Locate the cell with the specified text and output its (x, y) center coordinate. 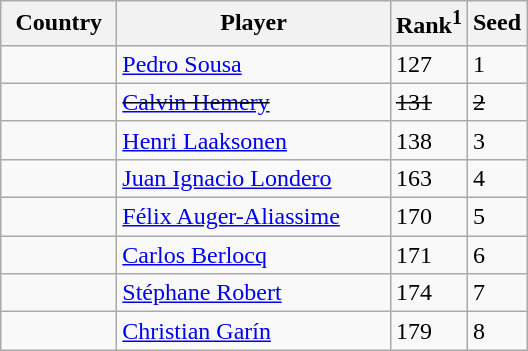
Juan Ignacio Londero (254, 178)
6 (496, 255)
5 (496, 217)
4 (496, 178)
Rank1 (428, 24)
127 (428, 64)
Seed (496, 24)
2 (496, 102)
Stéphane Robert (254, 293)
1 (496, 64)
170 (428, 217)
7 (496, 293)
8 (496, 331)
171 (428, 255)
174 (428, 293)
Country (59, 24)
131 (428, 102)
Player (254, 24)
Félix Auger-Aliassime (254, 217)
Christian Garín (254, 331)
Calvin Hemery (254, 102)
179 (428, 331)
3 (496, 140)
138 (428, 140)
Henri Laaksonen (254, 140)
Carlos Berlocq (254, 255)
Pedro Sousa (254, 64)
163 (428, 178)
